Determine the (x, y) coordinate at the center of the cell enclosing the given text.  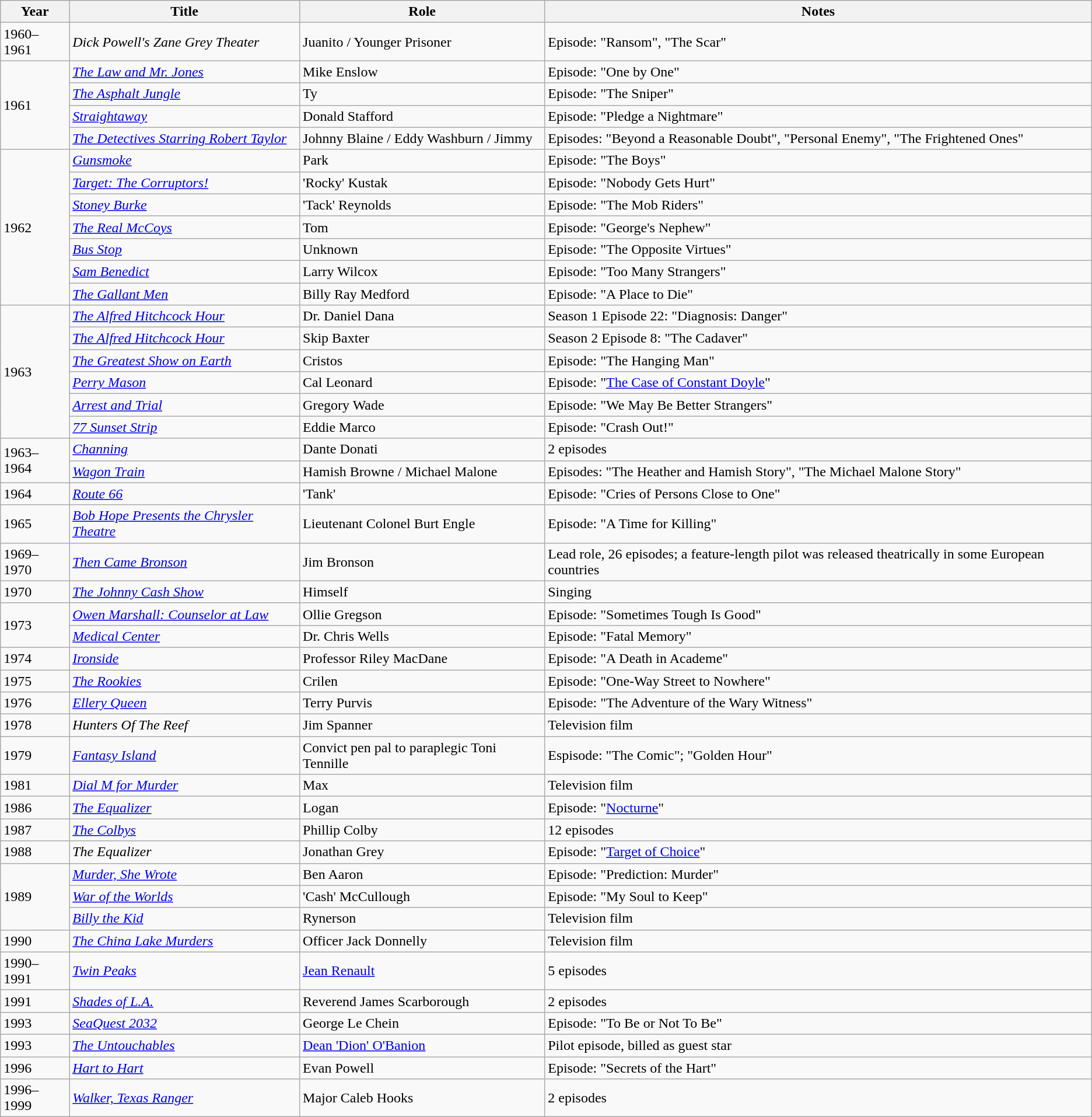
Billy the Kid (184, 919)
Ollie Gregson (422, 614)
Episode: "My Soul to Keep" (818, 896)
Sam Benedict (184, 271)
Terry Purvis (422, 703)
Jim Spanner (422, 725)
Hamish Browne / Michael Malone (422, 472)
Officer Jack Donnelly (422, 941)
Hart to Hart (184, 1067)
The Untouchables (184, 1045)
Episode: "Target of Choice" (818, 852)
Owen Marshall: Counselor at Law (184, 614)
Ellery Queen (184, 703)
Lieutenant Colonel Burt Engle (422, 524)
1996 (35, 1067)
Evan Powell (422, 1067)
Espisode: "The Comic"; "Golden Hour" (818, 755)
1973 (35, 625)
Gregory Wade (422, 405)
Notes (818, 12)
Hunters Of The Reef (184, 725)
Park (422, 160)
Professor Riley MacDane (422, 658)
Jean Renault (422, 971)
The Johnny Cash Show (184, 592)
Ty (422, 94)
Perry Mason (184, 383)
Episode: "Too Many Strangers" (818, 271)
1960–1961 (35, 42)
Episode: "The Opposite Virtues" (818, 249)
Episode: "Pledge a Nightmare" (818, 116)
Role (422, 12)
1986 (35, 808)
1990–1991 (35, 971)
Arrest and Trial (184, 405)
Episode: "Prediction: Murder" (818, 874)
Episode: "One by One" (818, 72)
Max (422, 786)
Episode: "The Case of Constant Doyle" (818, 383)
'Rocky' Kustak (422, 183)
Skip Baxter (422, 338)
Dean 'Dion' O'Banion (422, 1045)
Dick Powell's Zane Grey Theater (184, 42)
Crilen (422, 681)
Episode: "Ransom", "The Scar" (818, 42)
Episode: "Cries of Persons Close to One" (818, 494)
1988 (35, 852)
SeaQuest 2032 (184, 1023)
Episode: "A Death in Academe" (818, 658)
Major Caleb Hooks (422, 1098)
Episode: "A Time for Killing" (818, 524)
1974 (35, 658)
Episode: "Crash Out!" (818, 427)
1969–1970 (35, 561)
Episode: "Nobody Gets Hurt" (818, 183)
Fantasy Island (184, 755)
1962 (35, 227)
The Rookies (184, 681)
Episodes: "The Heather and Hamish Story", "The Michael Malone Story" (818, 472)
Billy Ray Medford (422, 294)
Dante Donati (422, 449)
Episodes: "Beyond a Reasonable Doubt", "Personal Enemy", "The Frightened Ones" (818, 138)
1965 (35, 524)
Shades of L.A. (184, 1001)
Gunsmoke (184, 160)
1987 (35, 830)
Episode: "George's Nephew" (818, 227)
Straightaway (184, 116)
Episode: "Sometimes Tough Is Good" (818, 614)
The Colbys (184, 830)
1978 (35, 725)
1991 (35, 1001)
Episode: "We May Be Better Strangers" (818, 405)
Episode: "To Be or Not To Be" (818, 1023)
Channing (184, 449)
Singing (818, 592)
Episode: "One-Way Street to Nowhere" (818, 681)
Convict pen pal to paraplegic Toni Tennille (422, 755)
The China Lake Murders (184, 941)
Eddie Marco (422, 427)
Target: The Corruptors! (184, 183)
George Le Chein (422, 1023)
'Cash' McCullough (422, 896)
The Real McCoys (184, 227)
Bus Stop (184, 249)
Jim Bronson (422, 561)
1979 (35, 755)
1963–1964 (35, 460)
The Gallant Men (184, 294)
Johnny Blaine / Eddy Washburn / Jimmy (422, 138)
Ironside (184, 658)
Larry Wilcox (422, 271)
Unknown (422, 249)
Stoney Burke (184, 205)
1976 (35, 703)
Dial M for Murder (184, 786)
Season 1 Episode 22: "Diagnosis: Danger" (818, 316)
Cal Leonard (422, 383)
Rynerson (422, 919)
1981 (35, 786)
The Detectives Starring Robert Taylor (184, 138)
1975 (35, 681)
Season 2 Episode 8: "The Cadaver" (818, 338)
Episode: "Fatal Memory" (818, 636)
The Greatest Show on Earth (184, 361)
War of the Worlds (184, 896)
Title (184, 12)
Episode: "The Hanging Man" (818, 361)
Year (35, 12)
Bob Hope Presents the Chrysler Theatre (184, 524)
The Asphalt Jungle (184, 94)
1963 (35, 372)
Phillip Colby (422, 830)
Lead role, 26 episodes; a feature-length pilot was released theatrically in some European countries (818, 561)
Jonathan Grey (422, 852)
Then Came Bronson (184, 561)
Walker, Texas Ranger (184, 1098)
Medical Center (184, 636)
Mike Enslow (422, 72)
Reverend James Scarborough (422, 1001)
Logan (422, 808)
1989 (35, 896)
1964 (35, 494)
77 Sunset Strip (184, 427)
Wagon Train (184, 472)
5 episodes (818, 971)
Pilot episode, billed as guest star (818, 1045)
Ben Aaron (422, 874)
Donald Stafford (422, 116)
Murder, She Wrote (184, 874)
Route 66 (184, 494)
Episode: "Nocturne" (818, 808)
1996–1999 (35, 1098)
Episode: "Secrets of the Hart" (818, 1067)
1970 (35, 592)
12 episodes (818, 830)
1990 (35, 941)
Episode: "The Adventure of the Wary Witness" (818, 703)
Cristos (422, 361)
'Tack' Reynolds (422, 205)
Episode: "The Mob Riders" (818, 205)
1961 (35, 105)
Himself (422, 592)
Episode: "The Sniper" (818, 94)
Dr. Chris Wells (422, 636)
Juanito / Younger Prisoner (422, 42)
Episode: "A Place to Die" (818, 294)
Episode: "The Boys" (818, 160)
'Tank' (422, 494)
Dr. Daniel Dana (422, 316)
Twin Peaks (184, 971)
Tom (422, 227)
The Law and Mr. Jones (184, 72)
